Determine the [X, Y] coordinate at the center of the cell enclosing the given text.  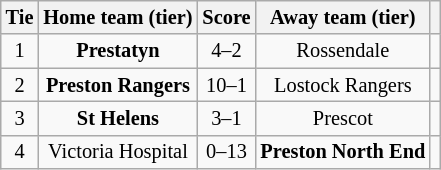
Score [226, 17]
Preston Rangers [118, 85]
3 [20, 118]
4–2 [226, 51]
Home team (tier) [118, 17]
Lostock Rangers [342, 85]
Rossendale [342, 51]
Prestatyn [118, 51]
St Helens [118, 118]
10–1 [226, 85]
Preston North End [342, 152]
Tie [20, 17]
3–1 [226, 118]
0–13 [226, 152]
4 [20, 152]
Victoria Hospital [118, 152]
1 [20, 51]
Away team (tier) [342, 17]
Prescot [342, 118]
2 [20, 85]
